Search for the cell housing the specified text and yield its [X, Y] center coordinate. 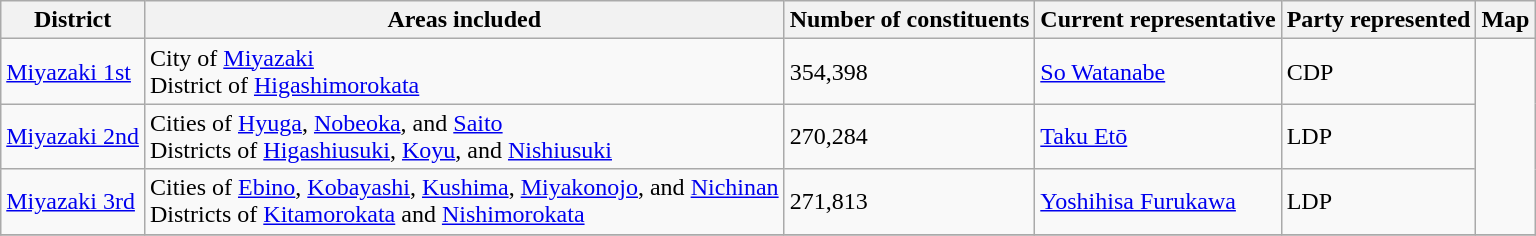
270,284 [910, 136]
Number of constituents [910, 20]
Yoshihisa Furukawa [1158, 202]
Miyazaki 2nd [73, 136]
Cities of Ebino, Kobayashi, Kushima, Miyakonojo, and NichinanDistricts of Kitamorokata and Nishimorokata [464, 202]
Current representative [1158, 20]
So Watanabe [1158, 72]
Map [1506, 20]
City of MiyazakiDistrict of Higashimorokata [464, 72]
Cities of Hyuga, Nobeoka, and SaitoDistricts of Higashiusuki, Koyu, and Nishiusuki [464, 136]
Taku Etō [1158, 136]
Areas included [464, 20]
Miyazaki 3rd [73, 202]
354,398 [910, 72]
Party represented [1378, 20]
CDP [1378, 72]
Miyazaki 1st [73, 72]
271,813 [910, 202]
District [73, 20]
